Search for the cell housing the specified text and yield its (x, y) center coordinate. 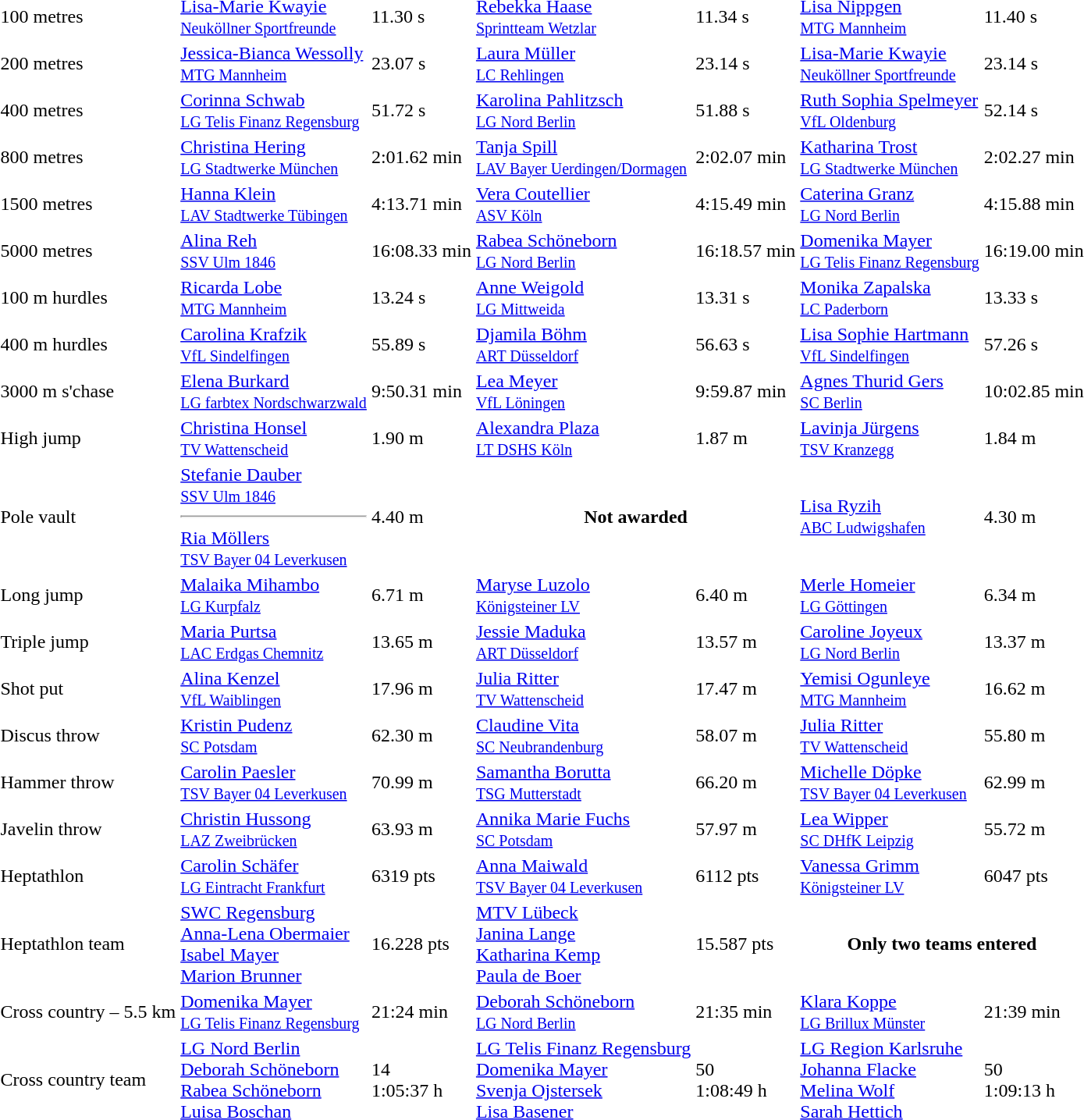
Lisa Sophie HartmannVfL Sindelfingen (890, 345)
6.71 m (421, 595)
9:50.31 min (421, 392)
6319 pts (421, 876)
Alina RehSSV Ulm 1846 (274, 251)
Djamila BöhmART Düsseldorf (583, 345)
Ruth Sophia SpelmeyerVfL Oldenburg (890, 111)
Carolin PaeslerTSV Bayer 04 Leverkusen (274, 782)
2:01.62 min (421, 158)
9:59.87 min (746, 392)
Jessica-Bianca WessollyMTG Mannheim (274, 64)
Kristin PudenzSC Potsdam (274, 735)
Anne WeigoldLG Mittweida (583, 298)
Michelle DöpkeTSV Bayer 04 Leverkusen (890, 782)
Katharina TrostLG Stadtwerke München (890, 158)
51.72 s (421, 111)
Alina KenzelVfL Waiblingen (274, 688)
16:08.33 min (421, 251)
13.57 m (746, 642)
Christina HeringLG Stadtwerke München (274, 158)
Claudine VitaSC Neubrandenburg (583, 735)
Laura MüllerLC Rehlingen (583, 64)
21:35 min (746, 1012)
16:18.57 min (746, 251)
4.40 m (421, 517)
Rabea SchönebornLG Nord Berlin (583, 251)
Corinna SchwabLG Telis Finanz Regensburg (274, 111)
23.14 s (746, 64)
SWC RegensburgAnna-Lena ObermaierIsabel MayerMarion Brunner (274, 944)
57.97 m (746, 829)
Not awarded (635, 517)
Yemisi OgunleyeMTG Mannheim (890, 688)
Lisa-Marie KwayieNeuköllner Sportfreunde (890, 64)
Caroline JoyeuxLG Nord Berlin (890, 642)
63.93 m (421, 829)
Anna MaiwaldTSV Bayer 04 Leverkusen (583, 876)
Lea WipperSC DHfK Leipzig (890, 829)
Maryse LuzoloKönigsteiner LV (583, 595)
Maria PurtsaLAC Erdgas Chemnitz (274, 642)
55.89 s (421, 345)
Alexandra PlazaLT DSHS Köln (583, 439)
Lisa RyzihABC Ludwigshafen (890, 517)
MTV LübeckJanina LangeKatharina KempPaula de Boer (583, 944)
Samantha BoruttaTSG Mutterstadt (583, 782)
23.07 s (421, 64)
Merle HomeierLG Göttingen (890, 595)
21:24 min (421, 1012)
Hanna KleinLAV Stadtwerke Tübingen (274, 204)
56.63 s (746, 345)
62.30 m (421, 735)
58.07 m (746, 735)
2:02.07 min (746, 158)
Monika ZapalskaLC Paderborn (890, 298)
1.90 m (421, 439)
6.40 m (746, 595)
Christina HonselTV Wattenscheid (274, 439)
66.20 m (746, 782)
Agnes Thurid GersSC Berlin (890, 392)
Caterina GranzLG Nord Berlin (890, 204)
Malaika MihamboLG Kurpfalz (274, 595)
Tanja SpillLAV Bayer Uerdingen/Dormagen (583, 158)
13.24 s (421, 298)
Carolina KrafzikVfL Sindelfingen (274, 345)
6112 pts (746, 876)
Jessie MadukaART Düsseldorf (583, 642)
51.88 s (746, 111)
1.87 m (746, 439)
Annika Marie FuchsSC Potsdam (583, 829)
15.587 pts (746, 944)
Lea MeyerVfL Löningen (583, 392)
Klara KoppeLG Brillux Münster (890, 1012)
4:13.71 min (421, 204)
Deborah SchönebornLG Nord Berlin (583, 1012)
Elena BurkardLG farbtex Nordschwarzwald (274, 392)
16.228 pts (421, 944)
Carolin SchäferLG Eintracht Frankfurt (274, 876)
Stefanie DauberSSV Ulm 1846Ria MöllersTSV Bayer 04 Leverkusen (274, 517)
Vera CoutellierASV Köln (583, 204)
Christin HussongLAZ Zweibrücken (274, 829)
4:15.49 min (746, 204)
13.31 s (746, 298)
17.96 m (421, 688)
Ricarda LobeMTG Mannheim (274, 298)
17.47 m (746, 688)
13.65 m (421, 642)
70.99 m (421, 782)
Vanessa GrimmKönigsteiner LV (890, 876)
Karolina PahlitzschLG Nord Berlin (583, 111)
Lavinja JürgensTSV Kranzegg (890, 439)
